Search for the cell housing the specified text and yield its [X, Y] center coordinate. 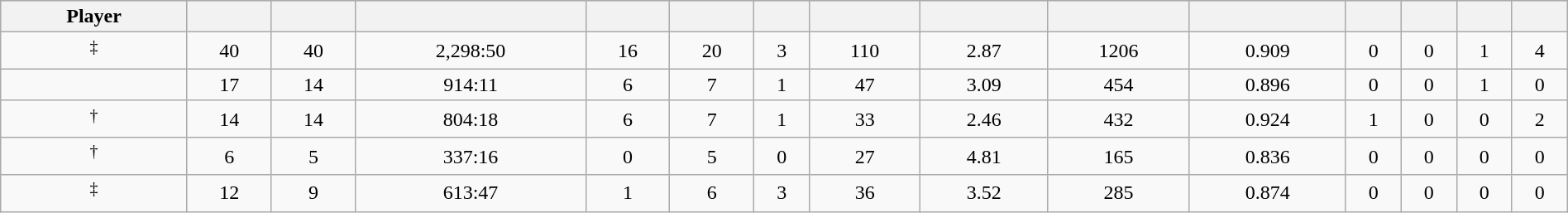
110 [865, 51]
0.909 [1267, 51]
4.81 [984, 156]
4 [1540, 51]
16 [628, 51]
27 [865, 156]
804:18 [471, 119]
613:47 [471, 194]
Player [94, 17]
9 [313, 194]
914:11 [471, 85]
2 [1540, 119]
2,298:50 [471, 51]
165 [1119, 156]
33 [865, 119]
47 [865, 85]
432 [1119, 119]
3.52 [984, 194]
285 [1119, 194]
0.836 [1267, 156]
2.87 [984, 51]
1206 [1119, 51]
337:16 [471, 156]
36 [865, 194]
0.874 [1267, 194]
2.46 [984, 119]
17 [229, 85]
0.924 [1267, 119]
0.896 [1267, 85]
454 [1119, 85]
20 [712, 51]
3.09 [984, 85]
12 [229, 194]
